Return (x, y) of the center of cell containing provided text 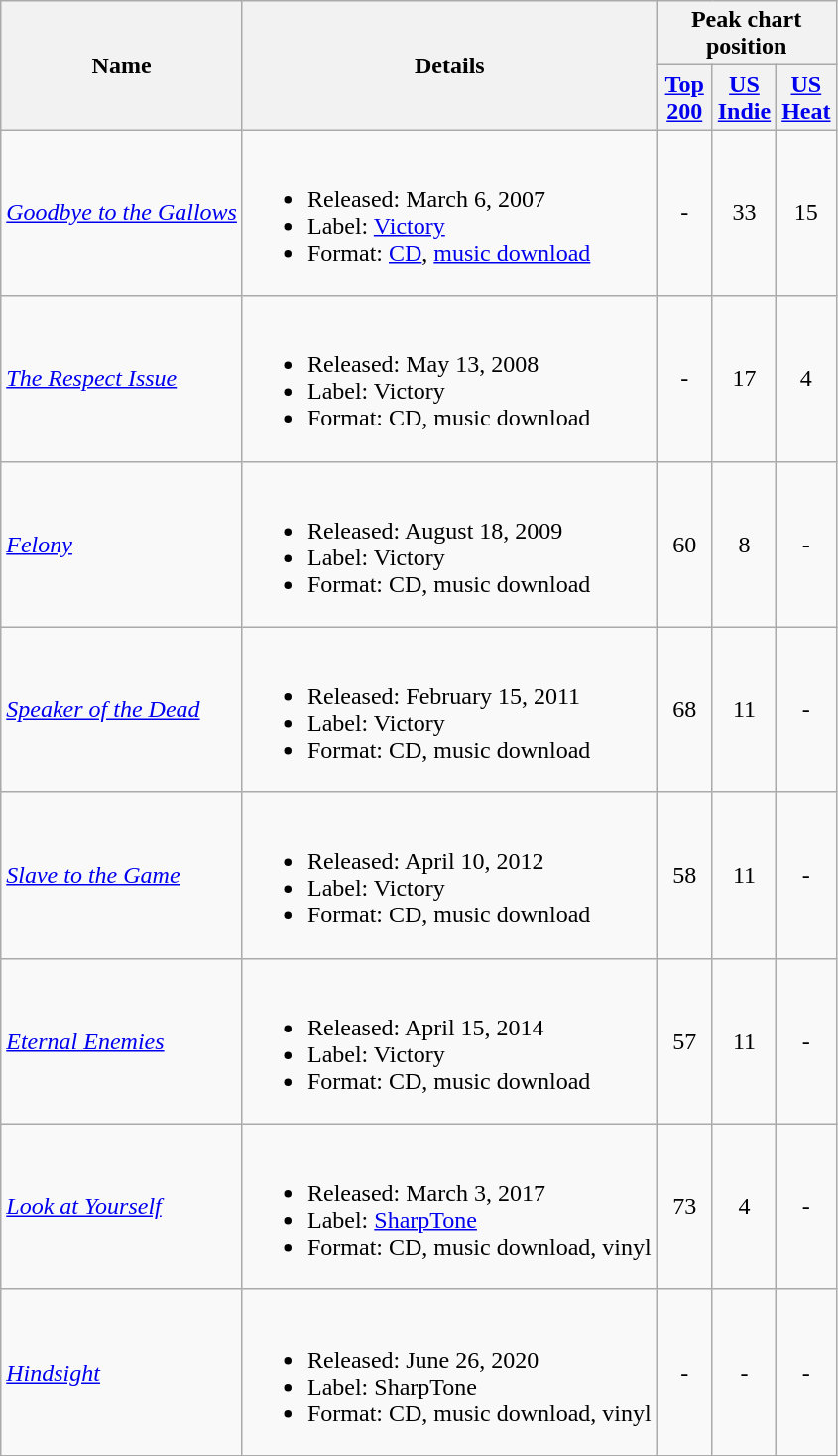
Hindsight (122, 1373)
Released: May 13, 2008Label: VictoryFormat: CD, music download (449, 379)
Released: February 15, 2011Label: VictoryFormat: CD, music download (449, 710)
60 (684, 544)
17 (744, 379)
33 (744, 212)
8 (744, 544)
USHeat (806, 97)
Released: June 26, 2020Label: SharpToneFormat: CD, music download, vinyl (449, 1373)
Slave to the Game (122, 875)
68 (684, 710)
Released: March 6, 2007Label: VictoryFormat: CD, music download (449, 212)
Eternal Enemies (122, 1041)
Name (122, 65)
57 (684, 1041)
Released: April 15, 2014Label: VictoryFormat: CD, music download (449, 1041)
Felony (122, 544)
Look at Yourself (122, 1206)
Peak chart position (746, 34)
USIndie (744, 97)
Details (449, 65)
Released: March 3, 2017Label: SharpToneFormat: CD, music download, vinyl (449, 1206)
The Respect Issue (122, 379)
73 (684, 1206)
Released: August 18, 2009Label: VictoryFormat: CD, music download (449, 544)
15 (806, 212)
Released: April 10, 2012Label: VictoryFormat: CD, music download (449, 875)
58 (684, 875)
Top200 (684, 97)
Goodbye to the Gallows (122, 212)
Speaker of the Dead (122, 710)
